Extract the (x, y) coordinate from the center of the cell holding the provided text.  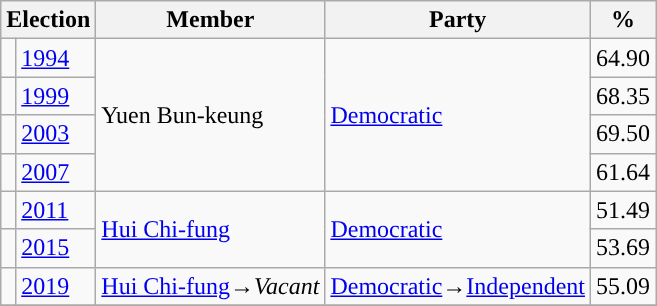
Election (48, 20)
Yuen Bun-keung (210, 115)
2003 (56, 134)
55.09 (622, 286)
68.35 (622, 96)
2019 (56, 286)
1994 (56, 58)
64.90 (622, 58)
Member (210, 20)
2007 (56, 172)
51.49 (622, 210)
69.50 (622, 134)
2011 (56, 210)
Hui Chi-fung (210, 229)
1999 (56, 96)
61.64 (622, 172)
53.69 (622, 248)
Party (458, 20)
% (622, 20)
Hui Chi-fung→Vacant (210, 286)
2015 (56, 248)
Democratic→Independent (458, 286)
